Output the [X, Y] coordinate of the center of the cell containing the given text.  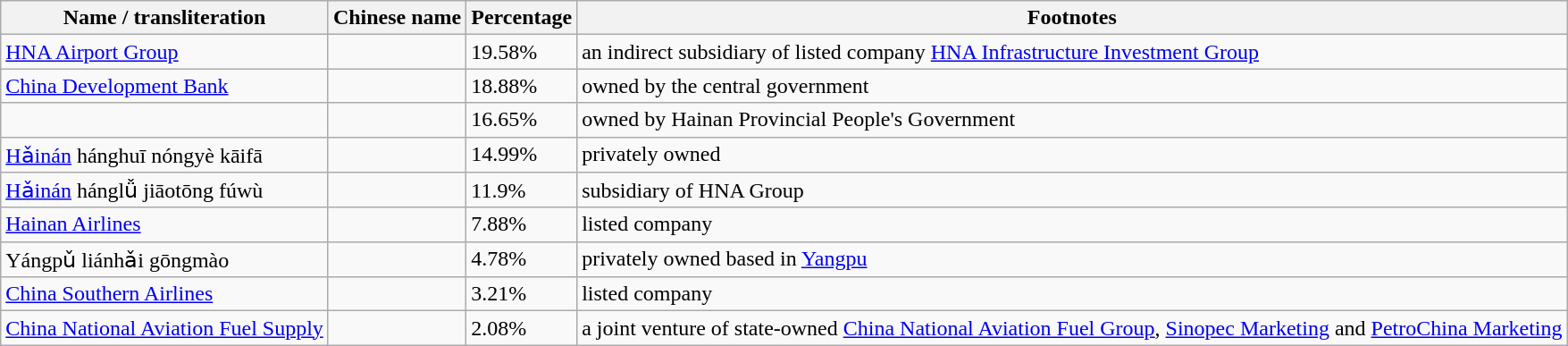
Hǎinán hánglǚ jiāotōng fúwù [164, 190]
China National Aviation Fuel Supply [164, 328]
Name / transliteration [164, 18]
Hainan Airlines [164, 224]
Hǎinán hánghuī nóngyè kāifā [164, 155]
a joint venture of state-owned China National Aviation Fuel Group, Sinopec Marketing and PetroChina Marketing [1072, 328]
14.99% [522, 155]
16.65% [522, 120]
subsidiary of HNA Group [1072, 190]
19.58% [522, 52]
HNA Airport Group [164, 52]
3.21% [522, 294]
privately owned [1072, 155]
18.88% [522, 86]
Footnotes [1072, 18]
China Southern Airlines [164, 294]
an indirect subsidiary of listed company HNA Infrastructure Investment Group [1072, 52]
4.78% [522, 259]
owned by the central government [1072, 86]
privately owned based in Yangpu [1072, 259]
China Development Bank [164, 86]
7.88% [522, 224]
Percentage [522, 18]
11.9% [522, 190]
Chinese name [397, 18]
owned by Hainan Provincial People's Government [1072, 120]
2.08% [522, 328]
Yángpǔ liánhǎi gōngmào [164, 259]
